Determine the (x, y) coordinate at the center of the cell enclosing the given text.  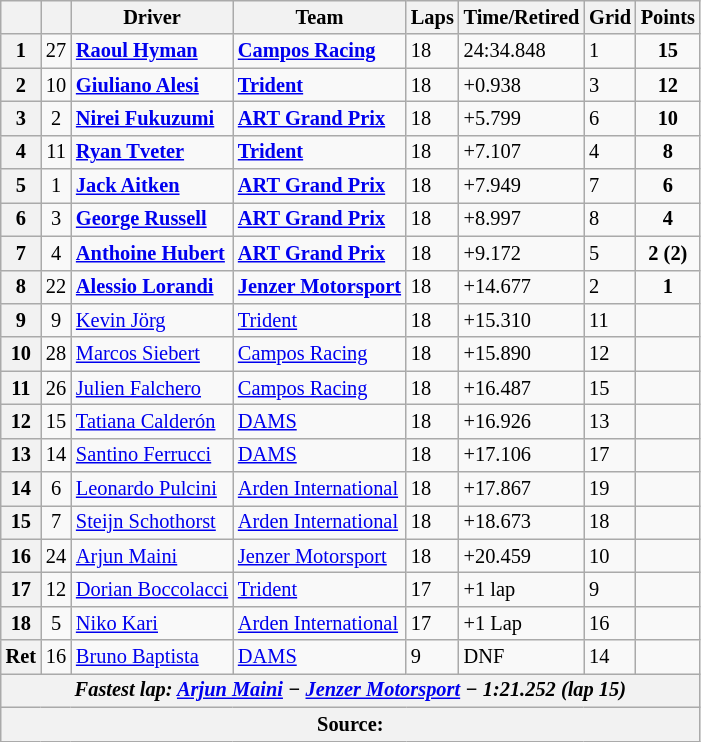
Arjun Maini (152, 556)
Anthoine Hubert (152, 253)
Santino Ferrucci (152, 455)
Laps (432, 17)
Tatiana Calderón (152, 421)
Marcos Siebert (152, 354)
Fastest lap: Arjun Maini − Jenzer Motorsport − 1:21.252 (lap 15) (350, 690)
Raoul Hyman (152, 51)
Team (320, 17)
Source: (350, 724)
Niko Kari (152, 623)
+8.997 (522, 219)
+15.310 (522, 320)
+1 Lap (522, 623)
27 (56, 51)
Ryan Tveter (152, 152)
Dorian Boccolacci (152, 589)
+16.926 (522, 421)
+18.673 (522, 522)
+9.172 (522, 253)
+16.487 (522, 388)
24 (56, 556)
+7.949 (522, 186)
+0.938 (522, 85)
Ret (21, 657)
19 (610, 489)
DNF (522, 657)
+5.799 (522, 118)
+15.890 (522, 354)
Giuliano Alesi (152, 85)
+1 lap (522, 589)
28 (56, 354)
Alessio Lorandi (152, 287)
+17.106 (522, 455)
Time/Retired (522, 17)
Steijn Schothorst (152, 522)
Points (668, 17)
Bruno Baptista (152, 657)
26 (56, 388)
24:34.848 (522, 51)
+7.107 (522, 152)
Kevin Jörg (152, 320)
+17.867 (522, 489)
Julien Falchero (152, 388)
22 (56, 287)
Nirei Fukuzumi (152, 118)
+20.459 (522, 556)
Jack Aitken (152, 186)
2 (2) (668, 253)
Leonardo Pulcini (152, 489)
Grid (610, 17)
George Russell (152, 219)
Driver (152, 17)
+14.677 (522, 287)
